Extract the [x, y] coordinate from the center of the cell holding the provided text.  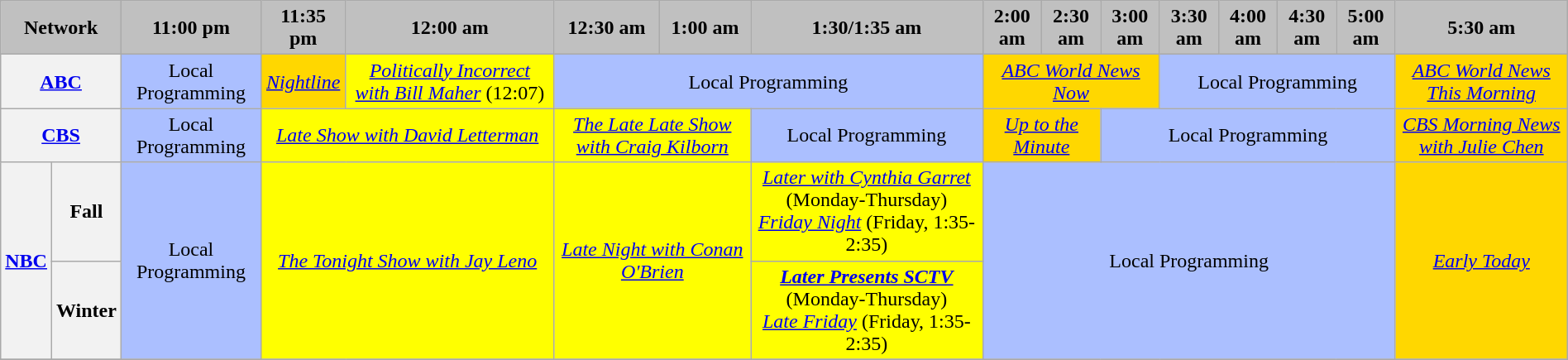
ABC World News This Morning [1481, 81]
Network [61, 28]
ABC [61, 81]
5:30 am [1481, 28]
12:00 am [450, 28]
1:00 am [705, 28]
11:00 pm [190, 28]
Up to the Minute [1042, 136]
Later Presents SCTV (Monday-Thursday) Late Friday (Friday, 1:35-2:35) [867, 310]
Late Night with Conan O'Brien [653, 261]
2:30 am [1070, 28]
12:30 am [607, 28]
Late Show with David Letterman [407, 136]
NBC [26, 261]
Early Today [1481, 261]
3:00 am [1130, 28]
Winter [86, 310]
Politically Incorrect with Bill Maher (12:07) [450, 81]
11:35 pm [303, 28]
4:30 am [1307, 28]
ABC World News Now [1071, 81]
2:00 am [1012, 28]
Later with Cynthia Garret (Monday-Thursday) Friday Night (Friday, 1:35-2:35) [867, 212]
The Tonight Show with Jay Leno [407, 261]
3:30 am [1189, 28]
Nightline [303, 81]
1:30/1:35 am [867, 28]
CBS [61, 136]
Fall [86, 212]
The Late Late Show with Craig Kilborn [653, 136]
CBS Morning News with Julie Chen [1481, 136]
4:00 am [1247, 28]
5:00 am [1366, 28]
